For the text-containing cell, return its midpoint in [X, Y] coordinate format. 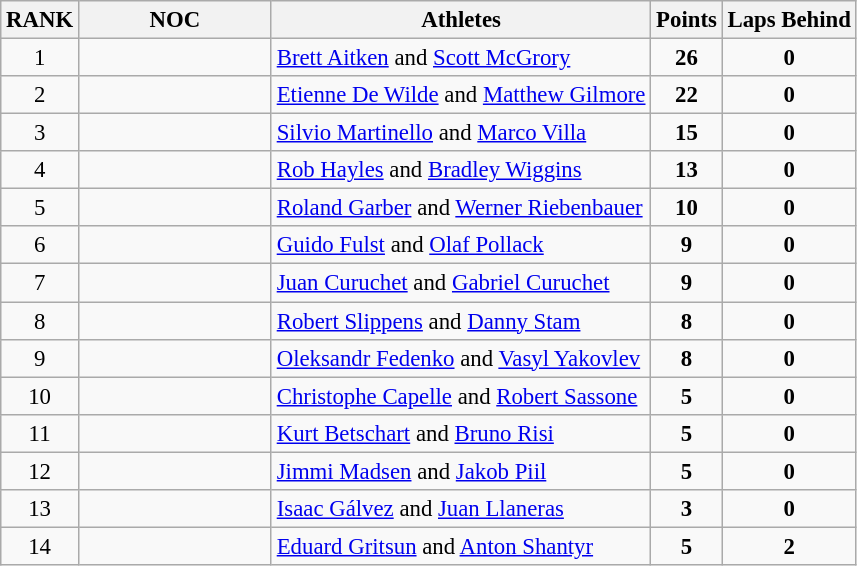
26 [686, 58]
Brett Aitken and Scott McGrory [460, 58]
12 [40, 471]
Etienne De Wilde and Matthew Gilmore [460, 95]
NOC [174, 20]
11 [40, 433]
22 [686, 95]
7 [40, 283]
Eduard Gritsun and Anton Shantyr [460, 546]
Laps Behind [789, 20]
Isaac Gálvez and Juan Llaneras [460, 509]
RANK [40, 20]
Juan Curuchet and Gabriel Curuchet [460, 283]
6 [40, 245]
Oleksandr Fedenko and Vasyl Yakovlev [460, 358]
Christophe Capelle and Robert Sassone [460, 396]
14 [40, 546]
Jimmi Madsen and Jakob Piil [460, 471]
Rob Hayles and Bradley Wiggins [460, 170]
Silvio Martinello and Marco Villa [460, 133]
Points [686, 20]
1 [40, 58]
15 [686, 133]
Guido Fulst and Olaf Pollack [460, 245]
Robert Slippens and Danny Stam [460, 321]
Roland Garber and Werner Riebenbauer [460, 208]
Kurt Betschart and Bruno Risi [460, 433]
Athletes [460, 20]
4 [40, 170]
